Return (x, y) of the center of cell containing provided text 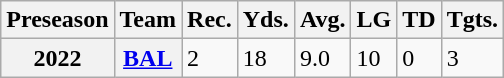
TD (419, 20)
Team (148, 20)
LG (374, 20)
3 (472, 58)
BAL (148, 58)
18 (266, 58)
Yds. (266, 20)
2022 (58, 58)
Avg. (322, 20)
2 (210, 58)
9.0 (322, 58)
Tgts. (472, 20)
0 (419, 58)
Preseason (58, 20)
10 (374, 58)
Rec. (210, 20)
